Locate the cell with the specified text and output its (X, Y) center coordinate. 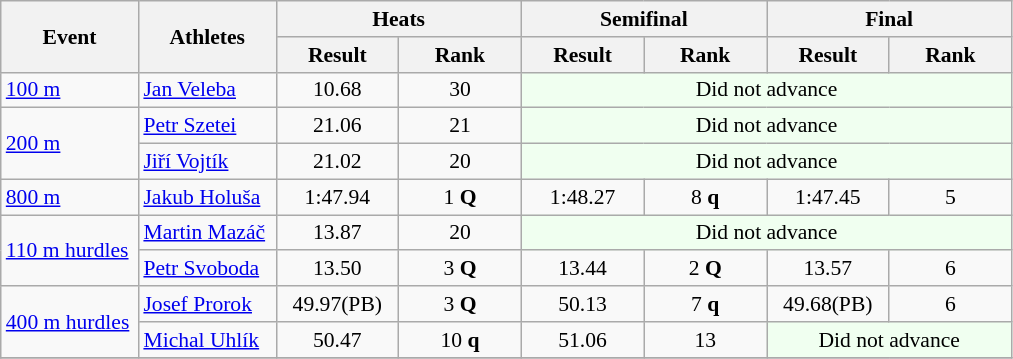
Josef Prorok (207, 304)
21.06 (338, 126)
Petr Svoboda (207, 269)
1:47.45 (828, 197)
30 (460, 90)
Petr Szetei (207, 126)
200 m (70, 144)
1 Q (460, 197)
Final (888, 19)
10.68 (338, 90)
13.57 (828, 269)
Semifinal (644, 19)
10 q (460, 340)
50.13 (582, 304)
Jiří Vojtík (207, 162)
100 m (70, 90)
49.68(PB) (828, 304)
21 (460, 126)
13.50 (338, 269)
21.02 (338, 162)
Jan Veleba (207, 90)
13.44 (582, 269)
8 q (706, 197)
400 m hurdles (70, 322)
Heats (398, 19)
110 m hurdles (70, 250)
50.47 (338, 340)
Martin Mazáč (207, 233)
Michal Uhlík (207, 340)
1:48.27 (582, 197)
2 Q (706, 269)
51.06 (582, 340)
800 m (70, 197)
13.87 (338, 233)
7 q (706, 304)
5 (950, 197)
Event (70, 36)
Jakub Holuša (207, 197)
1:47.94 (338, 197)
13 (706, 340)
Athletes (207, 36)
49.97(PB) (338, 304)
